Output the [X, Y] coordinate of the center of the cell containing the given text.  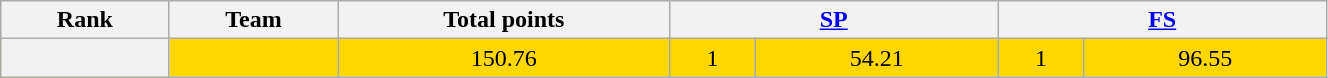
96.55 [1206, 58]
Total points [504, 20]
FS [1162, 20]
Rank [85, 20]
Team [254, 20]
SP [834, 20]
54.21 [876, 58]
150.76 [504, 58]
